For the text-containing cell, return its midpoint in [X, Y] coordinate format. 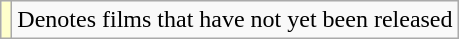
Denotes films that have not yet been released [235, 20]
